Capture the cell that displays the provided text and extract its [X, Y] central coordinate. 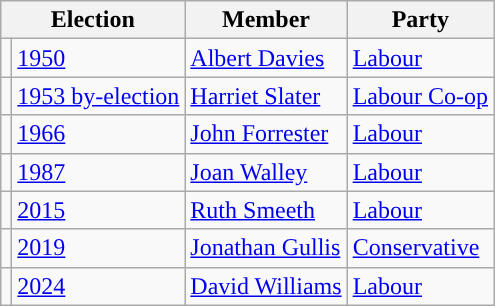
1987 [98, 172]
2024 [98, 286]
1953 by-election [98, 96]
2019 [98, 248]
Ruth Smeeth [266, 210]
1966 [98, 134]
Election [93, 20]
Labour Co-op [420, 96]
Party [420, 20]
Harriet Slater [266, 96]
Jonathan Gullis [266, 248]
Albert Davies [266, 58]
John Forrester [266, 134]
Joan Walley [266, 172]
David Williams [266, 286]
2015 [98, 210]
1950 [98, 58]
Conservative [420, 248]
Member [266, 20]
